Extract the [x, y] coordinate from the center of the cell holding the provided text.  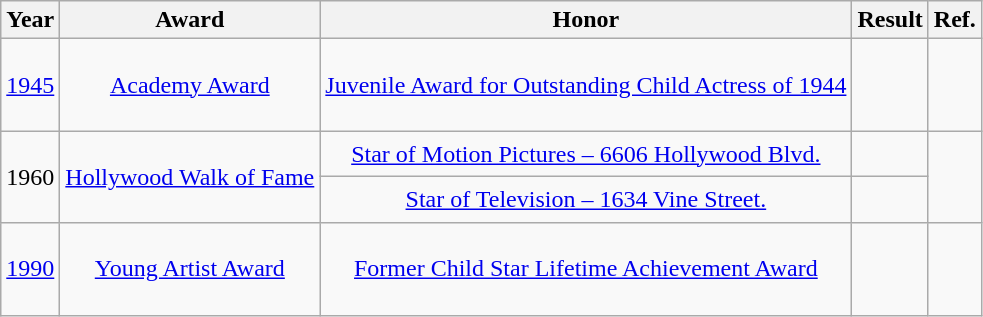
1990 [30, 269]
Hollywood Walk of Fame [190, 177]
Young Artist Award [190, 269]
Star of Television – 1634 Vine Street. [586, 200]
Year [30, 20]
Award [190, 20]
Honor [586, 20]
Juvenile Award for Outstanding Child Actress of 1944 [586, 85]
Ref. [954, 20]
Former Child Star Lifetime Achievement Award [586, 269]
1945 [30, 85]
Academy Award [190, 85]
Star of Motion Pictures – 6606 Hollywood Blvd. [586, 154]
Result [890, 20]
1960 [30, 177]
